Pinpoint the cell where the given text exists, returning its [x, y] midpoint coordinate. 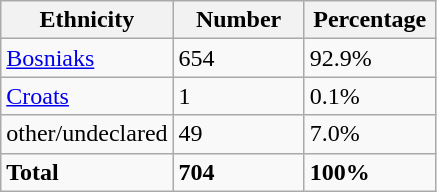
654 [238, 58]
7.0% [370, 134]
49 [238, 134]
92.9% [370, 58]
Total [87, 172]
other/undeclared [87, 134]
704 [238, 172]
Ethnicity [87, 20]
1 [238, 96]
0.1% [370, 96]
Bosniaks [87, 58]
Croats [87, 96]
Percentage [370, 20]
100% [370, 172]
Number [238, 20]
